Identify which cell holds the provided text, then report its (X, Y) central coordinate. 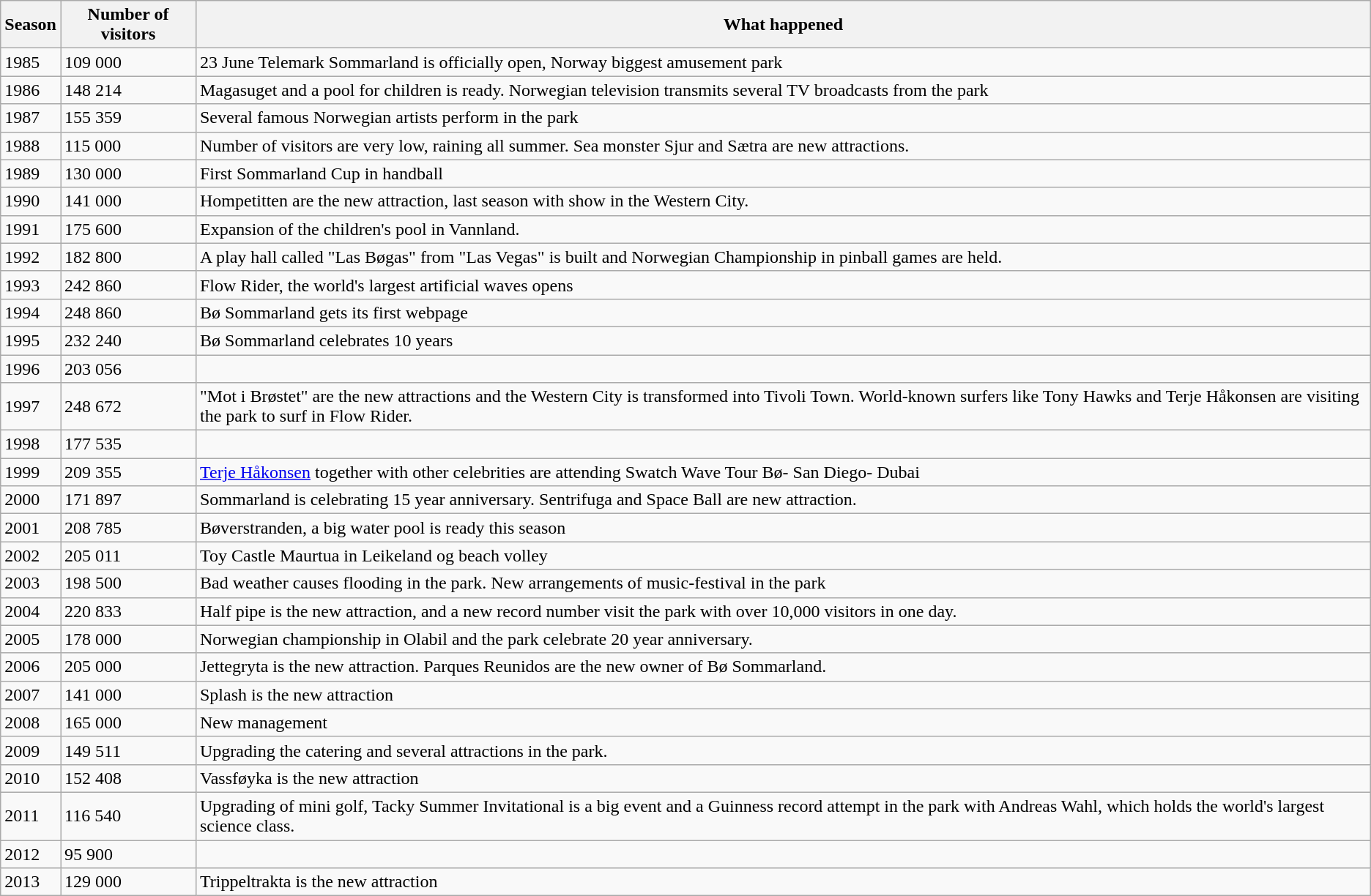
232 240 (127, 340)
Bø Sommarland celebrates 10 years (783, 340)
209 355 (127, 472)
2008 (31, 723)
A play hall called "Las Bøgas" from "Las Vegas" is built and Norwegian Championship in pinball games are held. (783, 257)
248 860 (127, 313)
109 000 (127, 62)
2010 (31, 778)
Toy Castle Maurtua in Leikeland og beach volley (783, 556)
171 897 (127, 500)
Expansion of the children's pool in Vannland. (783, 229)
2007 (31, 695)
1986 (31, 90)
1987 (31, 118)
2003 (31, 583)
95 900 (127, 854)
1992 (31, 257)
Terje Håkonsen together with other celebrities are attending Swatch Wave Tour Bø- San Diego- Dubai (783, 472)
1985 (31, 62)
148 214 (127, 90)
149 511 (127, 750)
1993 (31, 285)
2009 (31, 750)
2012 (31, 854)
Sommarland is celebrating 15 year anniversary. Sentrifuga and Space Ball are new attraction. (783, 500)
Hompetitten are the new attraction, last season with show in the Western City. (783, 201)
1997 (31, 407)
Upgrading the catering and several attractions in the park. (783, 750)
203 056 (127, 368)
Vassføyka is the new attraction (783, 778)
205 000 (127, 667)
First Sommarland Cup in handball (783, 173)
2013 (31, 882)
178 000 (127, 639)
1999 (31, 472)
175 600 (127, 229)
Bø Sommarland gets its first webpage (783, 313)
2011 (31, 815)
Norwegian championship in Olabil and the park celebrate 20 year anniversary. (783, 639)
155 359 (127, 118)
1996 (31, 368)
177 535 (127, 444)
129 000 (127, 882)
220 833 (127, 611)
Season (31, 25)
116 540 (127, 815)
2002 (31, 556)
Number of visitors are very low, raining all summer. Sea monster Sjur and Sætra are new attractions. (783, 146)
Splash is the new attraction (783, 695)
Bøverstranden, a big water pool is ready this season (783, 528)
165 000 (127, 723)
What happened (783, 25)
1998 (31, 444)
130 000 (127, 173)
2001 (31, 528)
Half pipe is the new attraction, and a new record number visit the park with over 10,000 visitors in one day. (783, 611)
1995 (31, 340)
Magasuget and a pool for children is ready. Norwegian television transmits several TV broadcasts from the park (783, 90)
2000 (31, 500)
1990 (31, 201)
1989 (31, 173)
Flow Rider, the world's largest artificial waves opens (783, 285)
1994 (31, 313)
2006 (31, 667)
Bad weather causes flooding in the park. New arrangements of music-festival in the park (783, 583)
1991 (31, 229)
New management (783, 723)
242 860 (127, 285)
182 800 (127, 257)
198 500 (127, 583)
115 000 (127, 146)
Number of visitors (127, 25)
23 June Telemark Sommarland is officially open, Norway biggest amusement park (783, 62)
2004 (31, 611)
208 785 (127, 528)
Several famous Norwegian artists perform in the park (783, 118)
2005 (31, 639)
Trippeltrakta is the new attraction (783, 882)
205 011 (127, 556)
248 672 (127, 407)
Jettegryta is the new attraction. Parques Reunidos are the new owner of Bø Sommarland. (783, 667)
1988 (31, 146)
152 408 (127, 778)
